Determine the (x, y) coordinate at the center of the cell enclosing the given text.  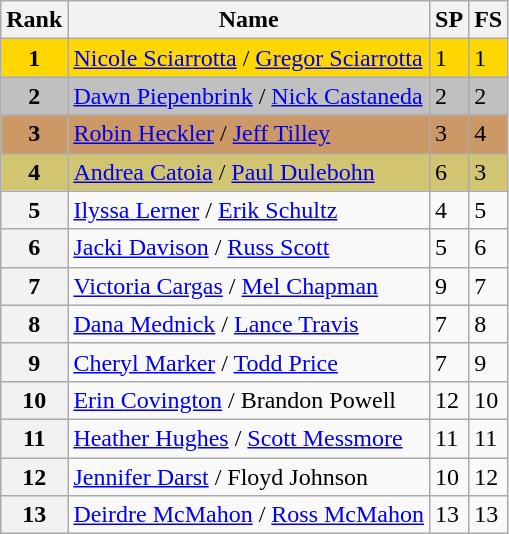
Jennifer Darst / Floyd Johnson (249, 477)
Jacki Davison / Russ Scott (249, 248)
Erin Covington / Brandon Powell (249, 400)
Victoria Cargas / Mel Chapman (249, 286)
Robin Heckler / Jeff Tilley (249, 134)
Dana Mednick / Lance Travis (249, 324)
Heather Hughes / Scott Messmore (249, 438)
Andrea Catoia / Paul Dulebohn (249, 172)
Nicole Sciarrotta / Gregor Sciarrotta (249, 58)
Rank (34, 20)
Deirdre McMahon / Ross McMahon (249, 515)
Cheryl Marker / Todd Price (249, 362)
SP (450, 20)
Ilyssa Lerner / Erik Schultz (249, 210)
Name (249, 20)
Dawn Piepenbrink / Nick Castaneda (249, 96)
FS (488, 20)
